From the cell containing the given text, extract its center point as (X, Y) coordinate. 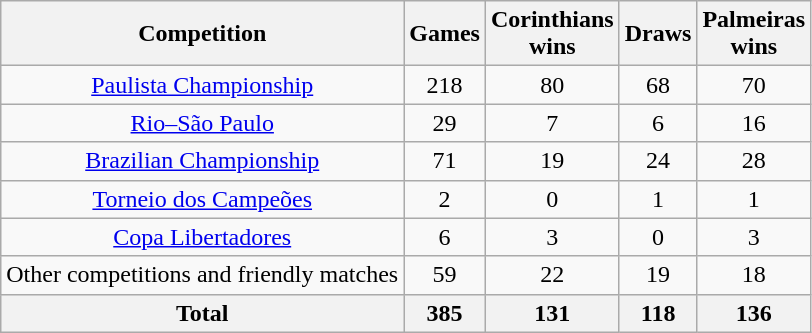
Games (445, 34)
136 (754, 313)
Corinthianswins (552, 34)
29 (445, 123)
Competition (202, 34)
7 (552, 123)
Torneio dos Campeões (202, 199)
70 (754, 85)
68 (658, 85)
Brazilian Championship (202, 161)
218 (445, 85)
18 (754, 275)
Draws (658, 34)
Other competitions and friendly matches (202, 275)
24 (658, 161)
Paulista Championship (202, 85)
118 (658, 313)
71 (445, 161)
Copa Libertadores (202, 237)
385 (445, 313)
59 (445, 275)
22 (552, 275)
Palmeiraswins (754, 34)
16 (754, 123)
Total (202, 313)
2 (445, 199)
80 (552, 85)
28 (754, 161)
131 (552, 313)
Rio–São Paulo (202, 123)
